Pinpoint the cell where the given text exists, returning its (X, Y) midpoint coordinate. 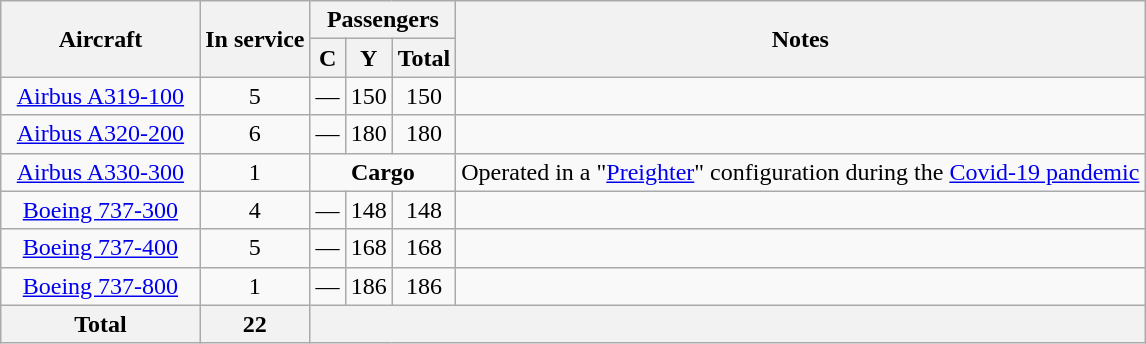
Aircraft (100, 39)
In service (255, 39)
Notes (800, 39)
Cargo (383, 172)
Passengers (383, 20)
Boeing 737-300 (100, 210)
Boeing 737-400 (100, 248)
Y (368, 58)
Airbus A319-100 (100, 96)
Airbus A330-300 (100, 172)
Boeing 737-800 (100, 286)
Operated in a "Preighter" configuration during the Covid-19 pandemic (800, 172)
22 (255, 324)
C (328, 58)
6 (255, 134)
Airbus A320-200 (100, 134)
4 (255, 210)
